Capture the cell that displays the provided text and extract its (x, y) central coordinate. 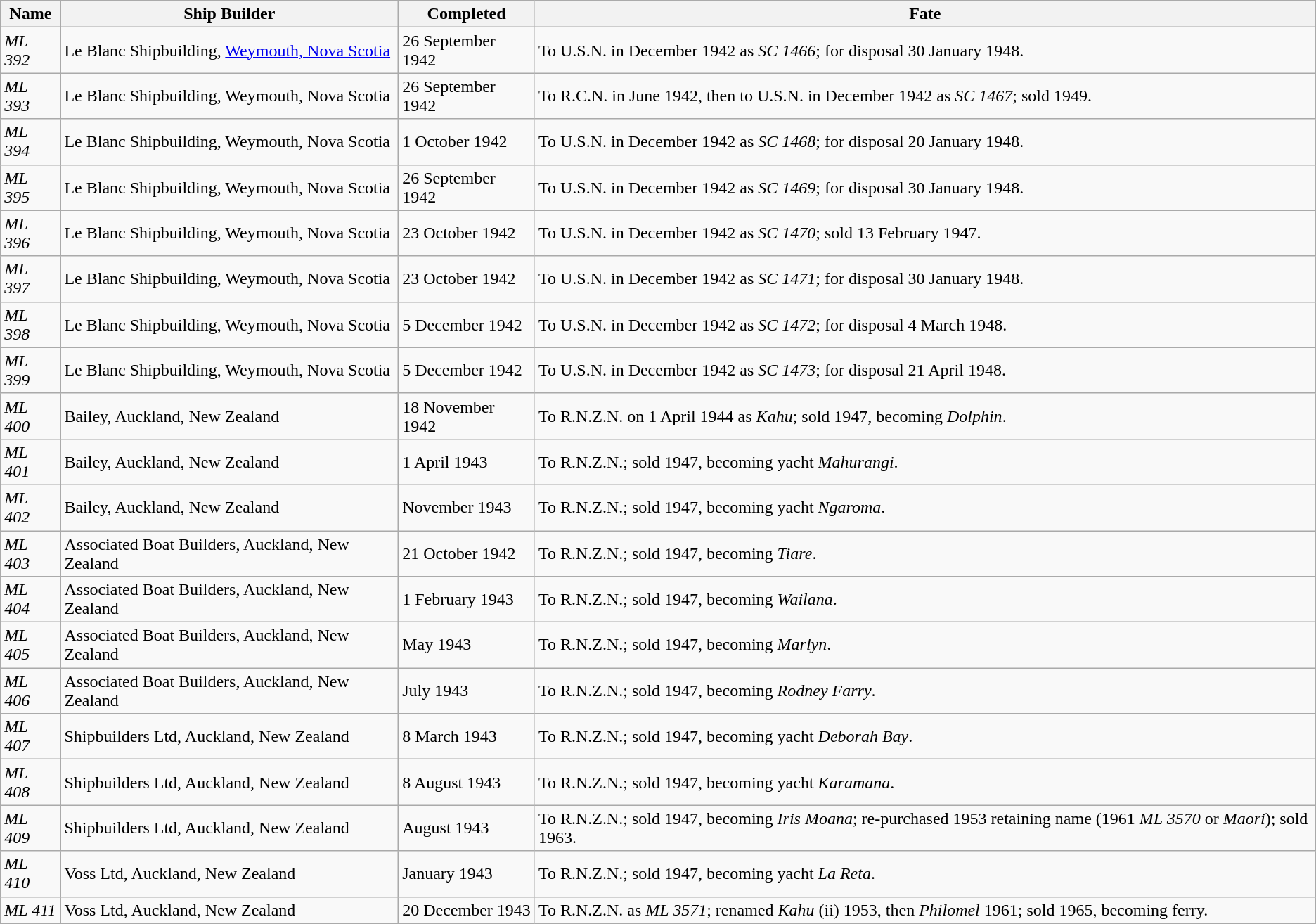
ML 404 (31, 599)
21 October 1942 (467, 553)
To R.N.Z.N.; sold 1947, becoming Rodney Farry. (925, 691)
20 December 1943 (467, 910)
To U.S.N. in December 1942 as SC 1470; sold 13 February 1947. (925, 233)
To R.N.Z.N.; sold 1947, becoming yacht Ngaroma. (925, 508)
18 November 1942 (467, 416)
To U.S.N. in December 1942 as SC 1471; for disposal 30 January 1948. (925, 278)
To R.N.Z.N.; sold 1947, becoming Marlyn. (925, 646)
To U.S.N. in December 1942 as SC 1472; for disposal 4 March 1948. (925, 325)
ML 406 (31, 691)
To R.N.Z.N.; sold 1947, becoming Tiare. (925, 553)
ML 409 (31, 828)
ML 403 (31, 553)
To R.N.Z.N. on 1 April 1944 as Kahu; sold 1947, becoming Dolphin. (925, 416)
To R.C.N. in June 1942, then to U.S.N. in December 1942 as SC 1467; sold 1949. (925, 96)
To R.N.Z.N.; sold 1947, becoming yacht Mahurangi. (925, 461)
ML 394 (31, 142)
Name (31, 14)
1 October 1942 (467, 142)
ML 411 (31, 910)
ML 396 (31, 233)
ML 408 (31, 782)
ML 399 (31, 370)
ML 392 (31, 51)
ML 398 (31, 325)
July 1943 (467, 691)
To R.N.Z.N.; sold 1947, becoming yacht Deborah Bay. (925, 737)
To U.S.N. in December 1942 as SC 1473; for disposal 21 April 1948. (925, 370)
Completed (467, 14)
ML 410 (31, 873)
ML 401 (31, 461)
August 1943 (467, 828)
ML 405 (31, 646)
ML 395 (31, 187)
Ship Builder (229, 14)
ML 402 (31, 508)
To U.S.N. in December 1942 as SC 1466; for disposal 30 January 1948. (925, 51)
ML 400 (31, 416)
1 February 1943 (467, 599)
January 1943 (467, 873)
To R.N.Z.N.; sold 1947, becoming yacht Karamana. (925, 782)
To U.S.N. in December 1942 as SC 1469; for disposal 30 January 1948. (925, 187)
1 April 1943 (467, 461)
To U.S.N. in December 1942 as SC 1468; for disposal 20 January 1948. (925, 142)
ML 393 (31, 96)
8 August 1943 (467, 782)
Fate (925, 14)
November 1943 (467, 508)
ML 407 (31, 737)
To R.N.Z.N.; sold 1947, becoming Wailana. (925, 599)
To R.N.Z.N.; sold 1947, becoming yacht La Reta. (925, 873)
ML 397 (31, 278)
May 1943 (467, 646)
To R.N.Z.N.; sold 1947, becoming Iris Moana; re-purchased 1953 retaining name (1961 ML 3570 or Maori); sold 1963. (925, 828)
To R.N.Z.N. as ML 3571; renamed Kahu (ii) 1953, then Philomel 1961; sold 1965, becoming ferry. (925, 910)
8 March 1943 (467, 737)
